Search for the cell housing the specified text and yield its (X, Y) center coordinate. 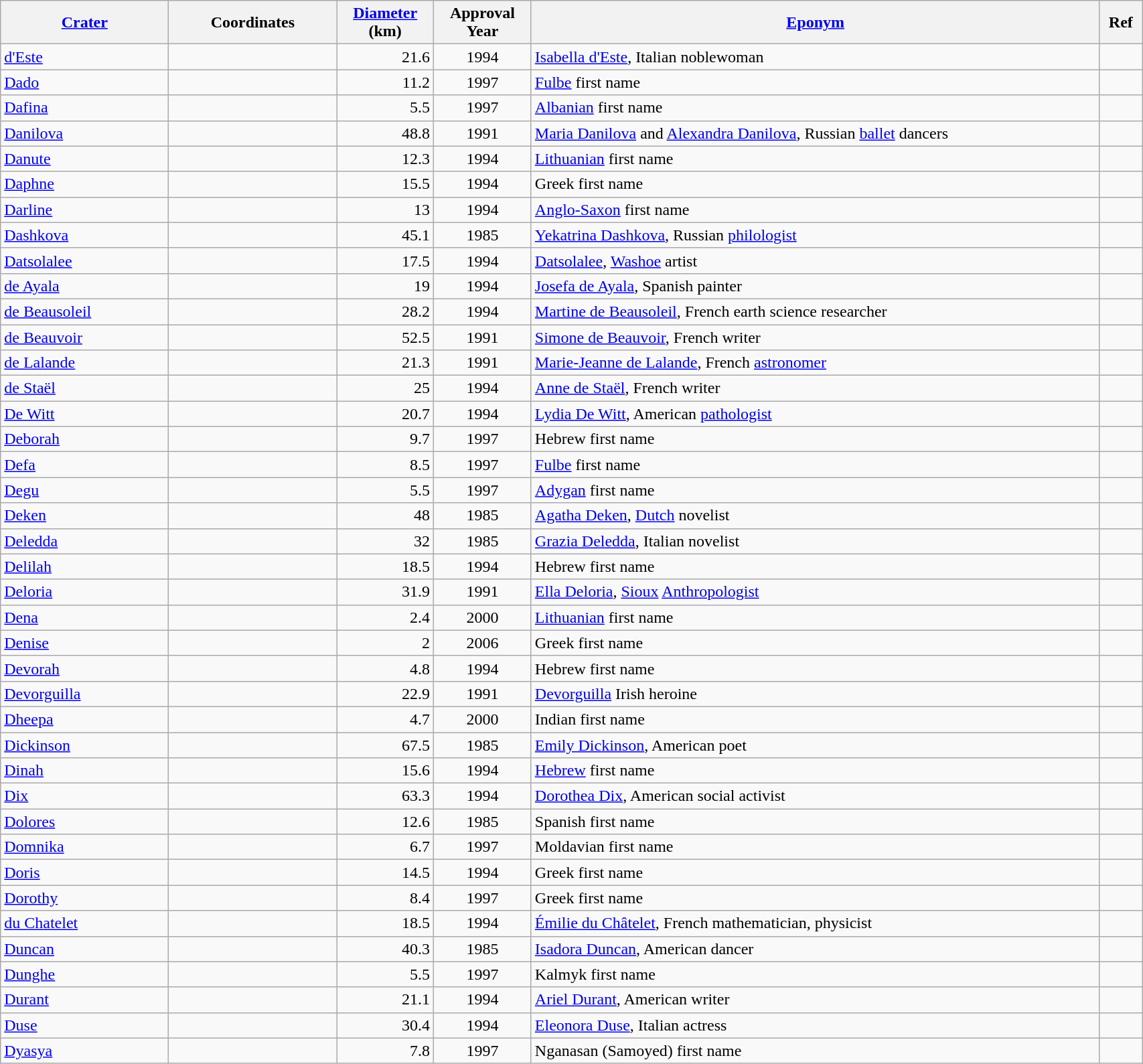
40.3 (386, 949)
15.5 (386, 184)
20.7 (386, 414)
32 (386, 541)
21.1 (386, 1000)
Dorothea Dix, American social activist (816, 796)
67.5 (386, 745)
de Beauvoir (84, 337)
de Lalande (84, 363)
Diameter(km) (386, 23)
Spanish first name (816, 822)
Dolores (84, 822)
Delilah (84, 566)
22.9 (386, 694)
Ella Deloria, Sioux Anthropologist (816, 592)
Kalmyk first name (816, 974)
Coordinates (253, 23)
Devorah (84, 668)
Isadora Duncan, American dancer (816, 949)
Daphne (84, 184)
Dena (84, 617)
Indian first name (816, 719)
Domnika (84, 847)
Datsolalee (84, 260)
21.3 (386, 363)
Deborah (84, 439)
Denise (84, 643)
13 (386, 210)
Moldavian first name (816, 847)
Dheepa (84, 719)
du Chatelet (84, 923)
de Ayala (84, 286)
28.2 (386, 311)
15.6 (386, 771)
De Witt (84, 414)
Degu (84, 490)
Agatha Deken, Dutch novelist (816, 516)
Lydia De Witt, American pathologist (816, 414)
Darline (84, 210)
Simone de Beauvoir, French writer (816, 337)
Dickinson (84, 745)
63.3 (386, 796)
d'Este (84, 57)
Danute (84, 159)
30.4 (386, 1025)
Datsolalee, Washoe artist (816, 260)
Albanian first name (816, 108)
31.9 (386, 592)
Grazia Deledda, Italian novelist (816, 541)
6.7 (386, 847)
25 (386, 388)
Martine de Beausoleil, French earth science researcher (816, 311)
12.6 (386, 822)
Anne de Staël, French writer (816, 388)
Marie-Jeanne de Lalande, French astronomer (816, 363)
Maria Danilova and Alexandra Danilova, Russian ballet dancers (816, 133)
Anglo-Saxon first name (816, 210)
2006 (482, 643)
12.3 (386, 159)
Ariel Durant, American writer (816, 1000)
8.4 (386, 898)
Duncan (84, 949)
21.6 (386, 57)
Emily Dickinson, American poet (816, 745)
de Beausoleil (84, 311)
7.8 (386, 1051)
Eponym (816, 23)
45.1 (386, 235)
Danilova (84, 133)
Yekatrina Dashkova, Russian philologist (816, 235)
Dorothy (84, 898)
Duse (84, 1025)
Dyasya (84, 1051)
Crater (84, 23)
11.2 (386, 82)
de Staël (84, 388)
4.7 (386, 719)
Dado (84, 82)
ApprovalYear (482, 23)
Deken (84, 516)
Devorguilla (84, 694)
Dinah (84, 771)
Isabella d'Este, Italian noblewoman (816, 57)
2.4 (386, 617)
48.8 (386, 133)
Ref (1121, 23)
Devorguilla Irish heroine (816, 694)
9.7 (386, 439)
14.5 (386, 872)
52.5 (386, 337)
Nganasan (Samoyed) first name (816, 1051)
Josefa de Ayala, Spanish painter (816, 286)
Dashkova (84, 235)
2 (386, 643)
Dafina (84, 108)
Dunghe (84, 974)
Adygan first name (816, 490)
Émilie du Châtelet, French mathematician, physicist (816, 923)
19 (386, 286)
Doris (84, 872)
8.5 (386, 465)
Eleonora Duse, Italian actress (816, 1025)
17.5 (386, 260)
Deloria (84, 592)
Dix (84, 796)
48 (386, 516)
Deledda (84, 541)
Defa (84, 465)
Durant (84, 1000)
4.8 (386, 668)
